Return (x, y) of the center of cell containing provided text 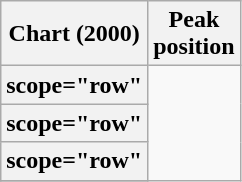
Chart (2000) (74, 34)
Peakposition (194, 34)
